Extract the (X, Y) coordinate from the center of the cell holding the provided text.  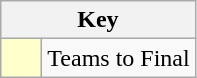
Key (98, 20)
Teams to Final (118, 58)
